Detect which cell encompasses the target text, then output its [x, y] center coordinate. 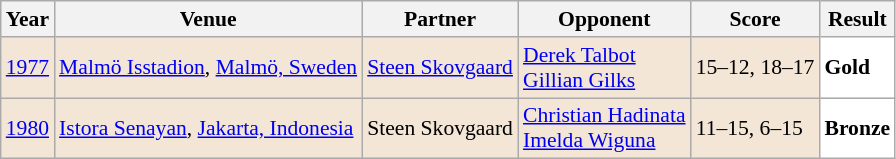
11–15, 6–15 [756, 128]
15–12, 18–17 [756, 68]
Venue [208, 19]
Derek Talbot Gillian Gilks [604, 68]
Christian Hadinata Imelda Wiguna [604, 128]
1977 [28, 68]
Malmö Isstadion, Malmö, Sweden [208, 68]
Gold [857, 68]
Bronze [857, 128]
Score [756, 19]
1980 [28, 128]
Opponent [604, 19]
Istora Senayan, Jakarta, Indonesia [208, 128]
Partner [440, 19]
Year [28, 19]
Result [857, 19]
